Provide the [x, y] coordinate of the cell's center where the given text is located.  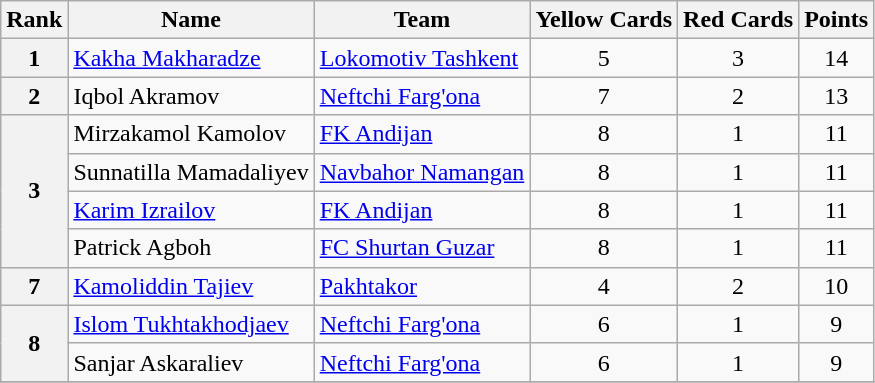
FC Shurtan Guzar [422, 248]
Lokomotiv Tashkent [422, 58]
Sunnatilla Mamadaliyev [191, 172]
Pakhtakor [422, 286]
Kakha Makharadze [191, 58]
Mirzakamol Kamolov [191, 134]
4 [604, 286]
Patrick Agboh [191, 248]
Iqbol Akramov [191, 96]
14 [836, 58]
10 [836, 286]
Karim Izrailov [191, 210]
Sanjar Askaraliev [191, 362]
Points [836, 20]
Team [422, 20]
5 [604, 58]
Yellow Cards [604, 20]
Islom Tukhtakhodjaev [191, 324]
Name [191, 20]
Navbahor Namangan [422, 172]
Red Cards [738, 20]
Rank [34, 20]
13 [836, 96]
Kamoliddin Tajiev [191, 286]
